Provide the [X, Y] coordinate of the cell's center where the given text is located.  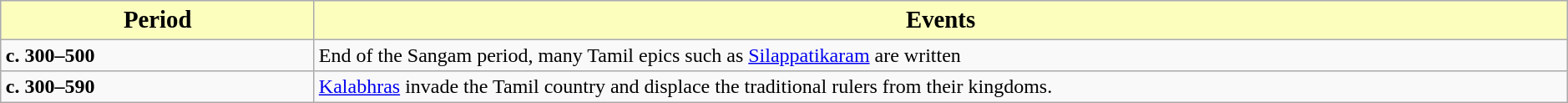
c. 300–590 [157, 87]
c. 300–500 [157, 55]
Period [157, 20]
End of the Sangam period, many Tamil epics such as Silappatikaram are written [940, 55]
Kalabhras invade the Tamil country and displace the traditional rulers from their kingdoms. [940, 87]
Events [940, 20]
